Locate the cell with the specified text and output its (X, Y) center coordinate. 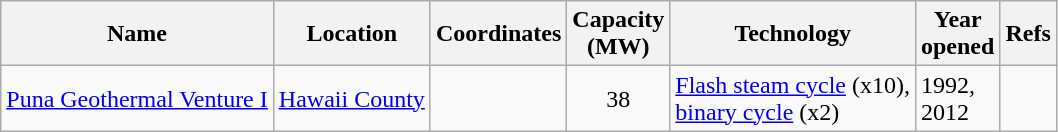
Refs (1028, 34)
Puna Geothermal Venture I (138, 98)
Coordinates (498, 34)
Location (352, 34)
Flash steam cycle (x10),binary cycle (x2) (793, 98)
Capacity(MW) (618, 34)
38 (618, 98)
1992,2012 (957, 98)
Technology (793, 34)
Name (138, 34)
Yearopened (957, 34)
Hawaii County (352, 98)
